Determine the (X, Y) coordinate at the center of the cell enclosing the given text.  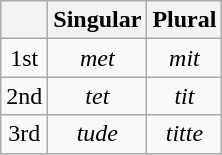
Plural (184, 20)
met (98, 58)
3rd (24, 134)
tit (184, 96)
titte (184, 134)
2nd (24, 96)
tude (98, 134)
mit (184, 58)
1st (24, 58)
tet (98, 96)
Singular (98, 20)
